Return the (x, y) coordinate for the center point of the cell that contains the specified text.  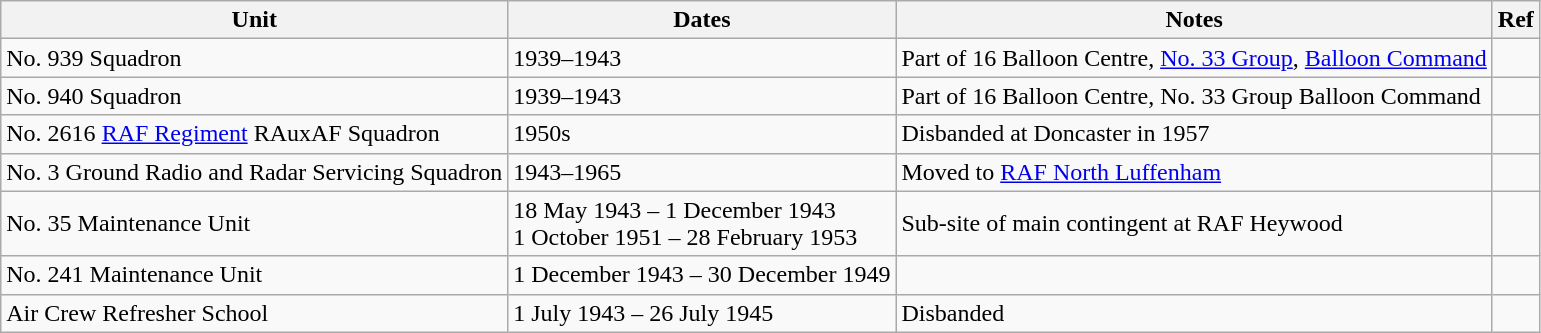
18 May 1943 – 1 December 19431 October 1951 – 28 February 1953 (702, 224)
Part of 16 Balloon Centre, No. 33 Group Balloon Command (1194, 96)
Ref (1516, 20)
1950s (702, 134)
Disbanded (1194, 313)
1 December 1943 – 30 December 1949 (702, 275)
Unit (254, 20)
No. 241 Maintenance Unit (254, 275)
Part of 16 Balloon Centre, No. 33 Group, Balloon Command (1194, 58)
No. 940 Squadron (254, 96)
Notes (1194, 20)
1 July 1943 – 26 July 1945 (702, 313)
Air Crew Refresher School (254, 313)
Sub-site of main contingent at RAF Heywood (1194, 224)
No. 3 Ground Radio and Radar Servicing Squadron (254, 172)
1943–1965 (702, 172)
No. 939 Squadron (254, 58)
Dates (702, 20)
Moved to RAF North Luffenham (1194, 172)
Disbanded at Doncaster in 1957 (1194, 134)
No. 2616 RAF Regiment RAuxAF Squadron (254, 134)
No. 35 Maintenance Unit (254, 224)
